Return [X, Y] of the center of cell containing provided text 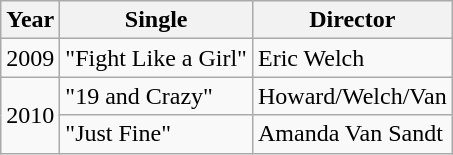
Director [352, 20]
"Just Fine" [156, 134]
"19 and Crazy" [156, 96]
Howard/Welch/Van [352, 96]
Year [30, 20]
Single [156, 20]
"Fight Like a Girl" [156, 58]
Amanda Van Sandt [352, 134]
Eric Welch [352, 58]
2010 [30, 115]
2009 [30, 58]
